Capture the cell that displays the provided text and extract its (X, Y) central coordinate. 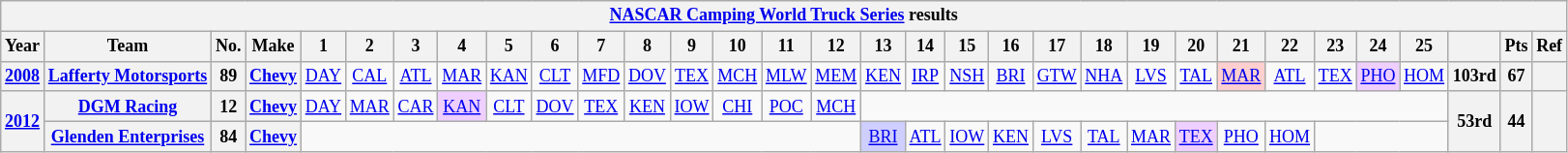
18 (1104, 46)
13 (884, 46)
4 (462, 46)
1 (323, 46)
11 (787, 46)
6 (555, 46)
23 (1335, 46)
67 (1516, 76)
7 (601, 46)
Year (23, 46)
15 (967, 46)
10 (738, 46)
POC (787, 107)
5 (509, 46)
24 (1379, 46)
MLW (787, 76)
NSH (967, 76)
Ref (1550, 46)
8 (648, 46)
53rd (1474, 121)
103rd (1474, 76)
2012 (23, 121)
No. (228, 46)
21 (1241, 46)
84 (228, 136)
22 (1290, 46)
Glenden Enterprises (128, 136)
2008 (23, 76)
25 (1425, 46)
Team (128, 46)
MFD (601, 76)
NASCAR Camping World Truck Series results (784, 15)
CAL (369, 76)
16 (1011, 46)
14 (925, 46)
Make (274, 46)
Pts (1516, 46)
19 (1151, 46)
2 (369, 46)
CHI (738, 107)
89 (228, 76)
DGM Racing (128, 107)
9 (692, 46)
CAR (416, 107)
20 (1196, 46)
IRP (925, 76)
NHA (1104, 76)
Lafferty Motorsports (128, 76)
44 (1516, 121)
3 (416, 46)
17 (1057, 46)
GTW (1057, 76)
MEM (836, 76)
